Detect which cell encompasses the target text, then output its [x, y] center coordinate. 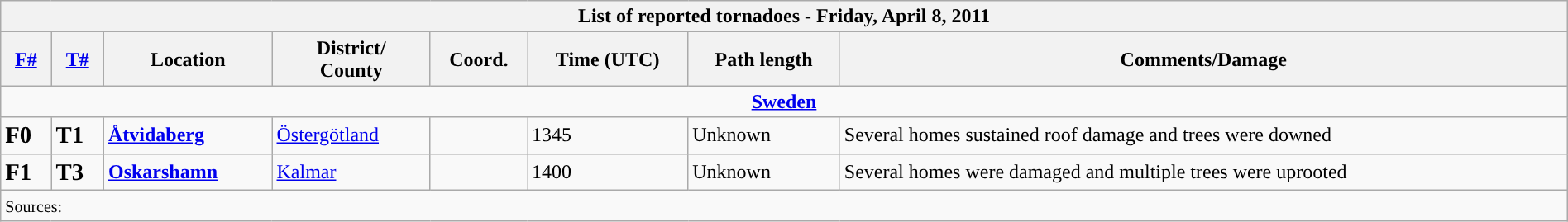
F0 [26, 135]
List of reported tornadoes - Friday, April 8, 2011 [784, 17]
Coord. [478, 59]
1345 [608, 135]
Comments/Damage [1203, 59]
1400 [608, 172]
Several homes were damaged and multiple trees were uprooted [1203, 172]
Sources: [784, 205]
F1 [26, 172]
F# [26, 59]
Oskarshamn [187, 172]
T1 [78, 135]
Time (UTC) [608, 59]
Location [187, 59]
T3 [78, 172]
Åtvidaberg [187, 135]
Path length [764, 59]
Östergötland [351, 135]
Several homes sustained roof damage and trees were downed [1203, 135]
Kalmar [351, 172]
Sweden [784, 102]
District/County [351, 59]
T# [78, 59]
